Scan for the cell matching the given text and deliver its [x, y] coordinate at center. 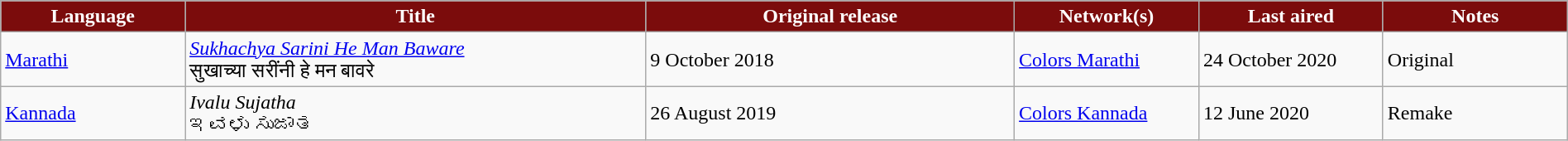
Notes [1475, 17]
12 June 2020 [1290, 113]
Colors Kannada [1107, 113]
24 October 2020 [1290, 60]
Marathi [93, 60]
Ivalu Sujatha ಇವಳು ಸುಜಾತ [415, 113]
Network(s) [1107, 17]
Sukhachya Sarini He Man Baware सुखाच्या सरींनी हे मन बावरे [415, 60]
Original [1475, 60]
Colors Marathi [1107, 60]
Last aired [1290, 17]
Language [93, 17]
Original release [830, 17]
Kannada [93, 113]
26 August 2019 [830, 113]
Title [415, 17]
Remake [1475, 113]
9 October 2018 [830, 60]
